From the cell containing the given text, extract its center point as (X, Y) coordinate. 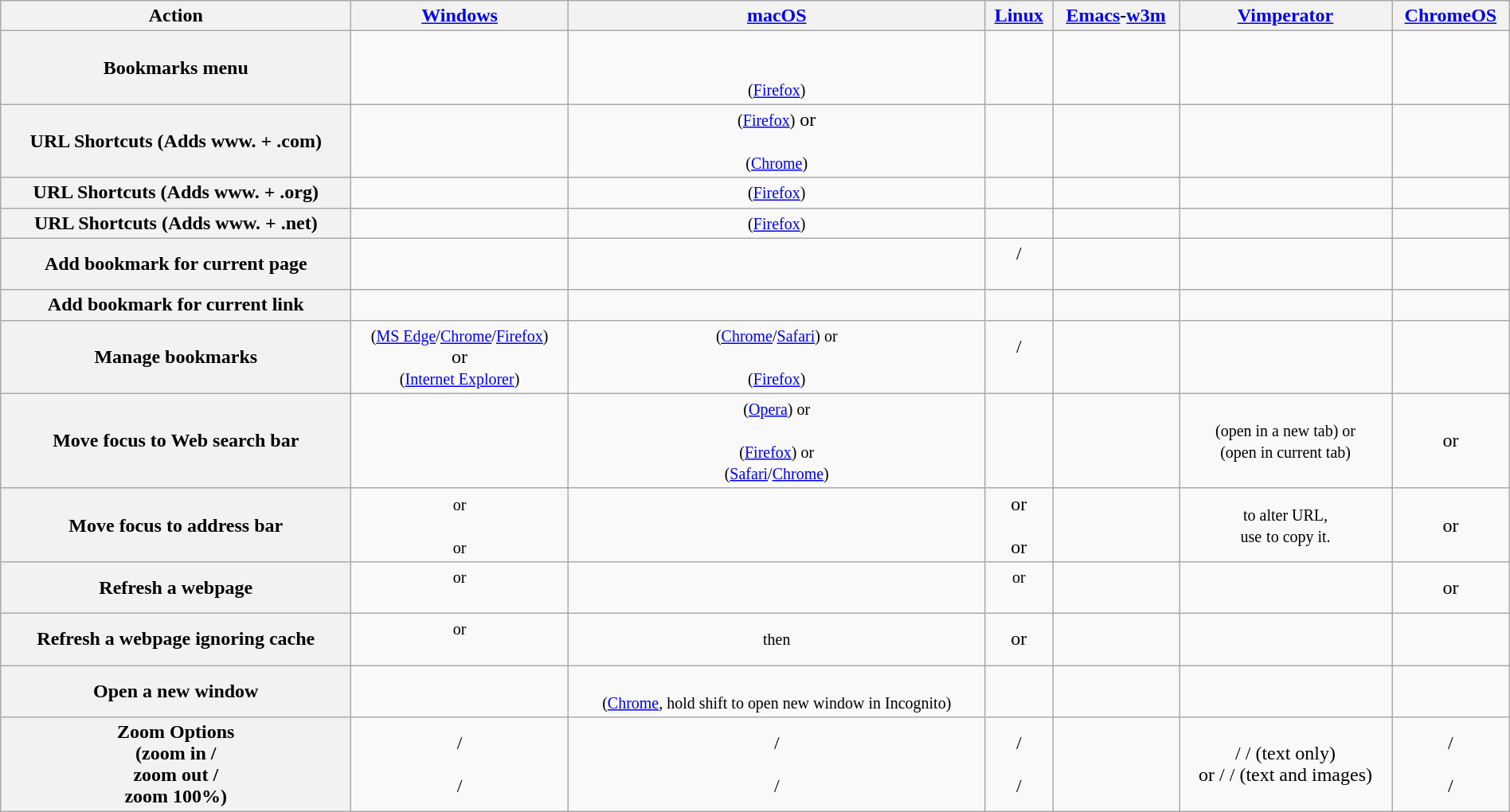
URL Shortcuts (Adds www. + .net) (176, 223)
Bookmarks menu (176, 68)
(Chrome, hold shift to open new window in Incognito) (777, 691)
Refresh a webpage (176, 588)
Linux (1019, 16)
(Firefox) or (Chrome) (777, 141)
URL Shortcuts (Adds www. + .com) (176, 141)
Refresh a webpage ignoring cache (176, 638)
macOS (777, 16)
(MS Edge/Chrome/Firefox)or (Internet Explorer) (460, 357)
Open a new window (176, 691)
Emacs-w3m (1117, 16)
Add bookmark for current link (176, 305)
URL Shortcuts (Adds www. + .org) (176, 193)
Windows (460, 16)
(Opera) or (Firefox) or (Safari/Chrome) (777, 441)
Add bookmark for current page (176, 264)
(Chrome/Safari) or (Firefox) (777, 357)
ChromeOS (1451, 16)
Manage bookmarks (176, 357)
Move focus to address bar (176, 525)
to alter URL, use to copy it. (1285, 525)
Zoom Options (zoom in / zoom out / zoom 100%) (176, 764)
Move focus to Web search bar (176, 441)
Action (176, 16)
Vimperator (1285, 16)
/ / (text only)or / / (text and images) (1285, 764)
(open in a new tab) or (open in current tab) (1285, 441)
then (777, 638)
